Locate the cell with the specified text and output its (X, Y) center coordinate. 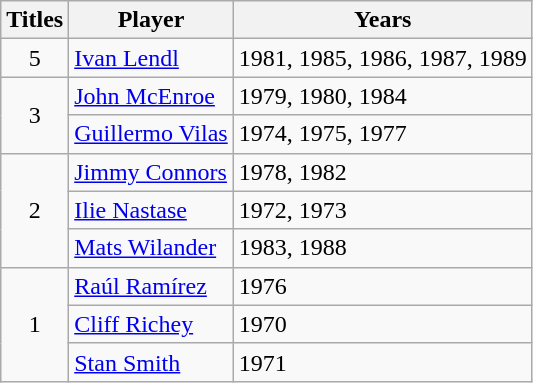
1979, 1980, 1984 (382, 96)
1972, 1973 (382, 210)
1 (35, 324)
Guillermo Vilas (152, 134)
1981, 1985, 1986, 1987, 1989 (382, 58)
Cliff Richey (152, 324)
2 (35, 210)
Raúl Ramírez (152, 286)
1978, 1982 (382, 172)
Ilie Nastase (152, 210)
John McEnroe (152, 96)
1976 (382, 286)
Jimmy Connors (152, 172)
Years (382, 20)
Mats Wilander (152, 248)
1983, 1988 (382, 248)
5 (35, 58)
1974, 1975, 1977 (382, 134)
Ivan Lendl (152, 58)
3 (35, 115)
Player (152, 20)
1970 (382, 324)
Stan Smith (152, 362)
Titles (35, 20)
1971 (382, 362)
